Pinpoint the cell where the given text exists, returning its [X, Y] midpoint coordinate. 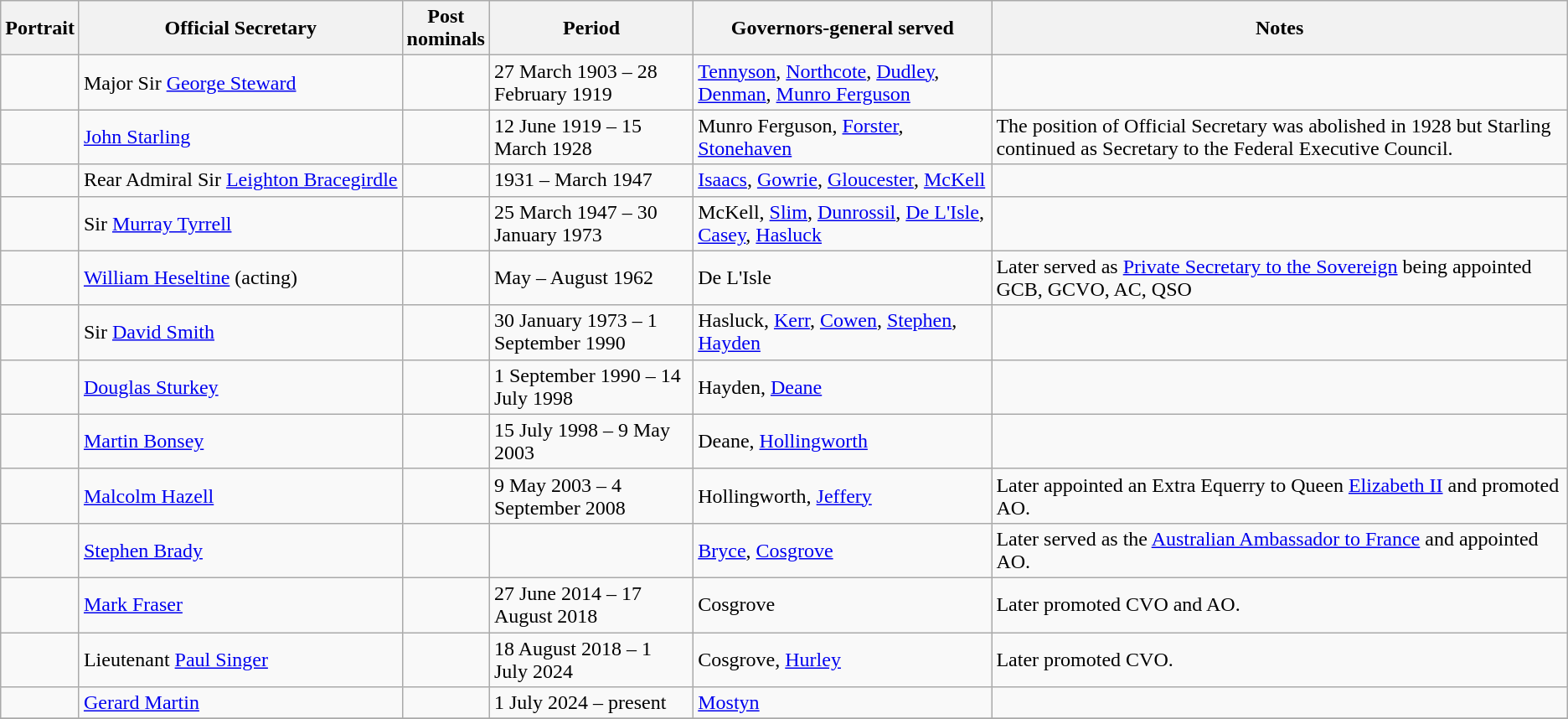
15 July 1998 – 9 May 2003 [591, 441]
27 June 2014 – 17 August 2018 [591, 605]
Period [591, 28]
Hasluck, Kerr, Cowen, Stephen, Hayden [843, 332]
Notes [1280, 28]
Mostyn [843, 703]
Governors-general served [843, 28]
Douglas Sturkey [240, 387]
Deane, Hollingworth [843, 441]
Isaacs, Gowrie, Gloucester, McKell [843, 180]
Official Secretary [240, 28]
Munro Ferguson, Forster, Stonehaven [843, 137]
William Heseltine (acting) [240, 278]
May – August 1962 [591, 278]
1 July 2024 – present [591, 703]
1 September 1990 – 14 July 1998 [591, 387]
Gerard Martin [240, 703]
De L'Isle [843, 278]
12 June 1919 – 15 March 1928 [591, 137]
25 March 1947 – 30 January 1973 [591, 223]
Sir David Smith [240, 332]
Rear Admiral Sir Leighton Bracegirdle [240, 180]
Martin Bonsey [240, 441]
30 January 1973 – 1 September 1990 [591, 332]
Major Sir George Steward [240, 82]
Malcolm Hazell [240, 496]
Later appointed an Extra Equerry to Queen Elizabeth II and promoted AO. [1280, 496]
Later served as Private Secretary to the Sovereign being appointed GCB, GCVO, AC, QSO [1280, 278]
Hollingworth, Jeffery [843, 496]
Stephen Brady [240, 550]
Cosgrove, Hurley [843, 659]
McKell, Slim, Dunrossil, De L'Isle, Casey, Hasluck [843, 223]
1931 – March 1947 [591, 180]
Hayden, Deane [843, 387]
Later promoted CVO. [1280, 659]
Bryce, Cosgrove [843, 550]
John Starling [240, 137]
Postnominals [446, 28]
9 May 2003 – 4 September 2008 [591, 496]
Portrait [40, 28]
Tennyson, Northcote, Dudley, Denman, Munro Ferguson [843, 82]
Sir Murray Tyrrell [240, 223]
18 August 2018 – 1 July 2024 [591, 659]
Later served as the Australian Ambassador to France and appointed AO. [1280, 550]
Cosgrove [843, 605]
The position of Official Secretary was abolished in 1928 but Starling continued as Secretary to the Federal Executive Council. [1280, 137]
Mark Fraser [240, 605]
Lieutenant Paul Singer [240, 659]
Later promoted CVO and AO. [1280, 605]
27 March 1903 – 28 February 1919 [591, 82]
